Search for the cell housing the specified text and yield its [x, y] center coordinate. 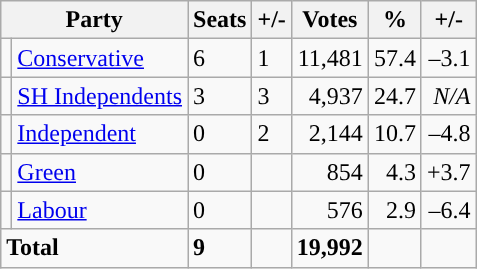
6 [220, 58]
+3.7 [448, 172]
2.9 [394, 210]
854 [330, 172]
Independent [100, 134]
1 [272, 58]
Votes [330, 20]
SH Independents [100, 96]
Seats [220, 20]
Labour [100, 210]
11,481 [330, 58]
4.3 [394, 172]
Green [100, 172]
Party [94, 20]
19,992 [330, 248]
N/A [448, 96]
24.7 [394, 96]
Total [94, 248]
% [394, 20]
2 [272, 134]
2,144 [330, 134]
4,937 [330, 96]
–6.4 [448, 210]
576 [330, 210]
57.4 [394, 58]
Conservative [100, 58]
10.7 [394, 134]
9 [220, 248]
–3.1 [448, 58]
–4.8 [448, 134]
